Provide the (x, y) coordinate of the cell's center where the given text is located.  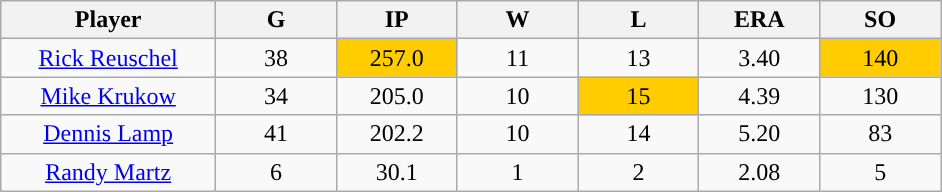
15 (638, 96)
30.1 (396, 172)
140 (880, 58)
14 (638, 134)
4.39 (760, 96)
11 (518, 58)
L (638, 20)
2.08 (760, 172)
38 (276, 58)
W (518, 20)
41 (276, 134)
83 (880, 134)
Dennis Lamp (108, 134)
G (276, 20)
34 (276, 96)
2 (638, 172)
Mike Krukow (108, 96)
202.2 (396, 134)
205.0 (396, 96)
1 (518, 172)
Randy Martz (108, 172)
130 (880, 96)
257.0 (396, 58)
5 (880, 172)
5.20 (760, 134)
Rick Reuschel (108, 58)
13 (638, 58)
ERA (760, 20)
SO (880, 20)
6 (276, 172)
Player (108, 20)
IP (396, 20)
3.40 (760, 58)
